Search for the cell housing the specified text and yield its [X, Y] center coordinate. 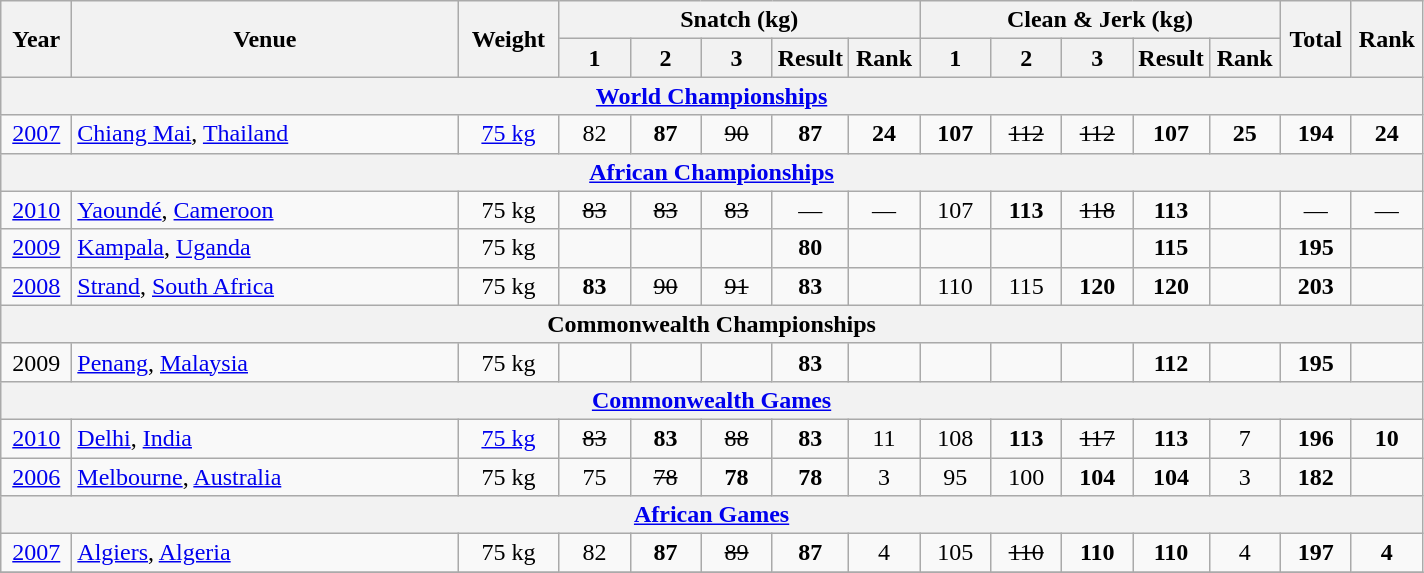
182 [1316, 477]
91 [736, 286]
African Games [712, 515]
89 [736, 553]
Algiers, Algeria [265, 553]
118 [1098, 210]
80 [810, 248]
25 [1244, 134]
203 [1316, 286]
2006 [36, 477]
African Championships [712, 172]
194 [1316, 134]
11 [884, 438]
95 [956, 477]
117 [1098, 438]
Kampala, Uganda [265, 248]
7 [1244, 438]
100 [1026, 477]
197 [1316, 553]
88 [736, 438]
Strand, South Africa [265, 286]
Delhi, India [265, 438]
10 [1386, 438]
Yaoundé, Cameroon [265, 210]
Total [1316, 39]
Year [36, 39]
108 [956, 438]
105 [956, 553]
Commonwealth Games [712, 400]
Chiang Mai, Thailand [265, 134]
Weight [508, 39]
World Championships [712, 96]
Venue [265, 39]
2008 [36, 286]
196 [1316, 438]
Snatch (kg) [740, 20]
Commonwealth Championships [712, 324]
Penang, Malaysia [265, 362]
75 [594, 477]
Melbourne, Australia [265, 477]
Clean & Jerk (kg) [1100, 20]
